Locate the cell with the specified text and output its [X, Y] center coordinate. 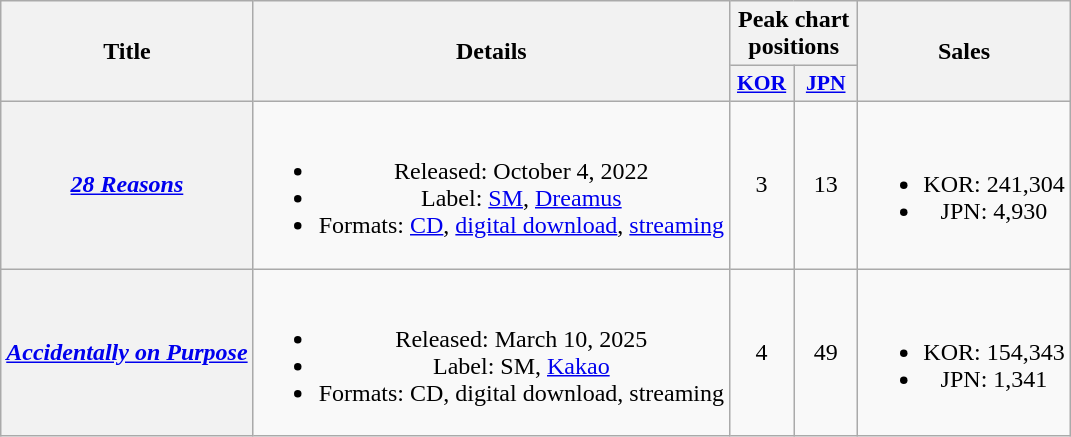
13 [826, 184]
KOR [762, 84]
28 Reasons [127, 184]
KOR: 241,304JPN: 4,930 [964, 184]
Released: October 4, 2022Label: SM, DreamusFormats: CD, digital download, streaming [491, 184]
4 [762, 352]
Sales [964, 52]
Released: March 10, 2025Label: SM, KakaoFormats: CD, digital download, streaming [491, 352]
KOR: 154,343JPN: 1,341 [964, 352]
Accidentally on Purpose [127, 352]
Title [127, 52]
49 [826, 352]
JPN [826, 84]
3 [762, 184]
Peak chart positions [794, 34]
Details [491, 52]
